Scan for the cell matching the given text and deliver its [X, Y] coordinate at center. 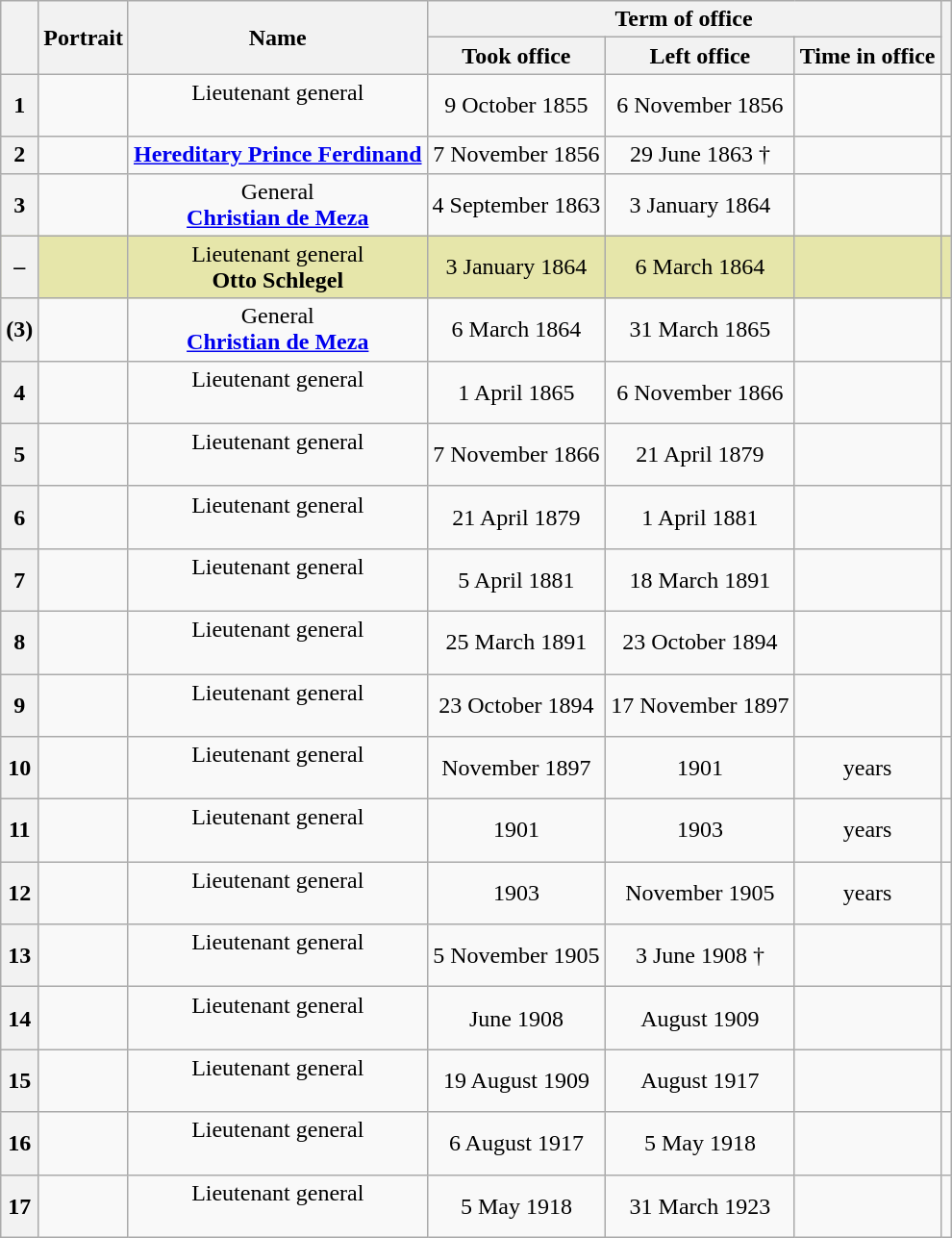
6 [19, 518]
3 [19, 204]
7 November 1856 [516, 155]
5 April 1881 [516, 579]
5 November 1905 [516, 956]
13 [19, 956]
4 [19, 392]
Left office [700, 56]
29 June 1863 † [700, 155]
November 1905 [700, 893]
25 March 1891 [516, 643]
August 1917 [700, 1081]
1 April 1881 [700, 518]
August 1909 [700, 1018]
17 November 1897 [700, 704]
1 April 1865 [516, 392]
6 November 1866 [700, 392]
Lieutenant generalOtto Schlegel [277, 267]
11 [19, 831]
Time in office [867, 56]
7 [19, 579]
15 [19, 1081]
31 March 1865 [700, 329]
3 June 1908 † [700, 956]
1 [19, 106]
Portrait [84, 38]
9 October 1855 [516, 106]
Name [277, 38]
(3) [19, 329]
6 August 1917 [516, 1143]
5 [19, 454]
19 August 1909 [516, 1081]
June 1908 [516, 1018]
12 [19, 893]
14 [19, 1018]
Hereditary Prince Ferdinand [277, 155]
7 November 1866 [516, 454]
16 [19, 1143]
8 [19, 643]
17 [19, 1206]
18 March 1891 [700, 579]
2 [19, 155]
6 November 1856 [700, 106]
Took office [516, 56]
10 [19, 768]
– [19, 267]
9 [19, 704]
Term of office [684, 19]
31 March 1923 [700, 1206]
November 1897 [516, 768]
4 September 1863 [516, 204]
